Identify which cell holds the provided text, then report its [x, y] central coordinate. 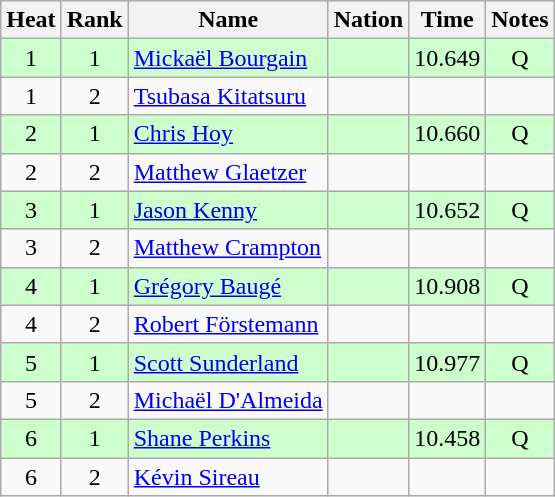
Nation [368, 20]
Matthew Glaetzer [228, 172]
Robert Förstemann [228, 324]
Rank [94, 20]
Jason Kenny [228, 210]
Time [448, 20]
Scott Sunderland [228, 362]
Tsubasa Kitatsuru [228, 96]
Michaël D'Almeida [228, 400]
10.908 [448, 286]
Name [228, 20]
10.458 [448, 438]
Kévin Sireau [228, 477]
Matthew Crampton [228, 248]
10.652 [448, 210]
10.649 [448, 58]
Shane Perkins [228, 438]
Grégory Baugé [228, 286]
Mickaël Bourgain [228, 58]
10.660 [448, 134]
Notes [520, 20]
Heat [31, 20]
10.977 [448, 362]
Chris Hoy [228, 134]
